For the text-containing cell, return its midpoint in [x, y] coordinate format. 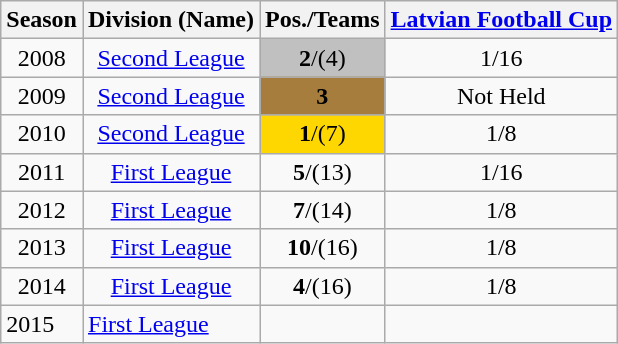
2013 [42, 248]
4/(16) [323, 286]
10/(16) [323, 248]
2014 [42, 286]
Season [42, 20]
Division (Name) [170, 20]
7/(14) [323, 210]
Not Held [501, 96]
2/(4) [323, 58]
3 [323, 96]
2008 [42, 58]
2010 [42, 134]
2012 [42, 210]
1/(7) [323, 134]
5/(13) [323, 172]
2015 [42, 324]
2011 [42, 172]
Latvian Football Cup [501, 20]
2009 [42, 96]
Pos./Teams [323, 20]
